Determine the (X, Y) coordinate at the center of the cell enclosing the given text.  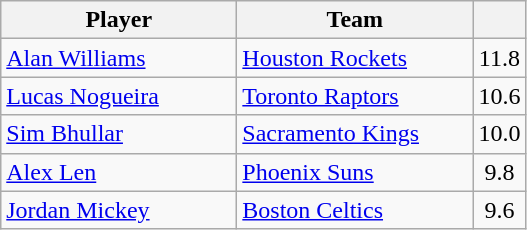
Alex Len (119, 172)
Player (119, 20)
9.6 (500, 210)
Jordan Mickey (119, 210)
Alan Williams (119, 58)
Boston Celtics (355, 210)
11.8 (500, 58)
10.0 (500, 134)
10.6 (500, 96)
Phoenix Suns (355, 172)
Sim Bhullar (119, 134)
Sacramento Kings (355, 134)
Team (355, 20)
Lucas Nogueira (119, 96)
Toronto Raptors (355, 96)
Houston Rockets (355, 58)
9.8 (500, 172)
